Find where the given text appears and provide that cell's center as [x, y] coordinate. 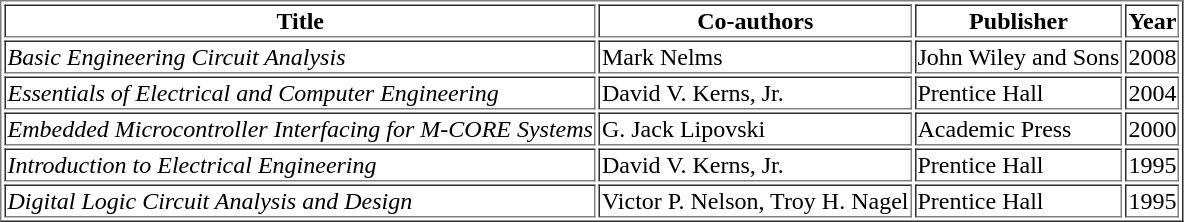
John Wiley and Sons [1019, 56]
G. Jack Lipovski [756, 128]
Publisher [1019, 20]
Introduction to Electrical Engineering [300, 164]
Mark Nelms [756, 56]
Embedded Microcontroller Interfacing for M-CORE Systems [300, 128]
Year [1152, 20]
Academic Press [1019, 128]
Title [300, 20]
Victor P. Nelson, Troy H. Nagel [756, 200]
Co-authors [756, 20]
2000 [1152, 128]
Digital Logic Circuit Analysis and Design [300, 200]
2008 [1152, 56]
2004 [1152, 92]
Basic Engineering Circuit Analysis [300, 56]
Essentials of Electrical and Computer Engineering [300, 92]
